Scan for the cell matching the given text and deliver its [x, y] coordinate at center. 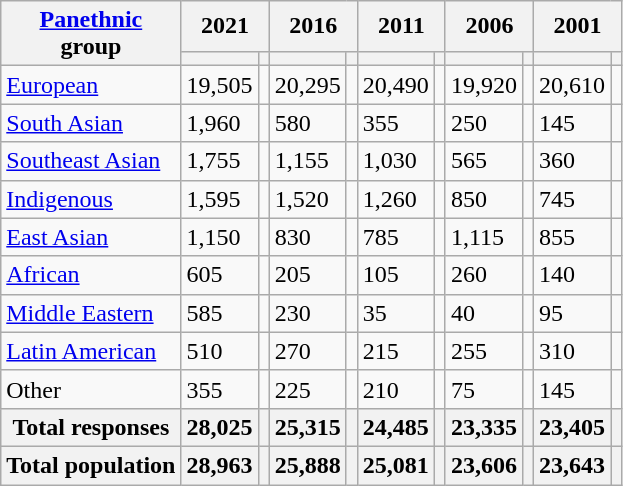
2021 [225, 26]
205 [308, 275]
830 [308, 237]
215 [396, 351]
28,025 [220, 427]
270 [308, 351]
2011 [401, 26]
1,150 [220, 237]
250 [484, 123]
95 [572, 313]
Indigenous [91, 199]
19,505 [220, 85]
855 [572, 237]
210 [396, 389]
23,405 [572, 427]
225 [308, 389]
Total population [91, 465]
20,610 [572, 85]
25,315 [308, 427]
1,595 [220, 199]
1,030 [396, 161]
28,963 [220, 465]
European [91, 85]
1,755 [220, 161]
25,888 [308, 465]
2016 [313, 26]
140 [572, 275]
Southeast Asian [91, 161]
1,960 [220, 123]
Middle Eastern [91, 313]
360 [572, 161]
580 [308, 123]
745 [572, 199]
310 [572, 351]
75 [484, 389]
565 [484, 161]
20,295 [308, 85]
105 [396, 275]
South Asian [91, 123]
1,155 [308, 161]
230 [308, 313]
East Asian [91, 237]
40 [484, 313]
Latin American [91, 351]
2006 [489, 26]
585 [220, 313]
1,260 [396, 199]
260 [484, 275]
24,485 [396, 427]
35 [396, 313]
785 [396, 237]
23,606 [484, 465]
25,081 [396, 465]
Total responses [91, 427]
850 [484, 199]
1,115 [484, 237]
255 [484, 351]
1,520 [308, 199]
20,490 [396, 85]
510 [220, 351]
Other [91, 389]
2001 [578, 26]
605 [220, 275]
19,920 [484, 85]
23,643 [572, 465]
Panethnicgroup [91, 34]
23,335 [484, 427]
African [91, 275]
